Provide the [X, Y] coordinate of the cell's center where the given text is located.  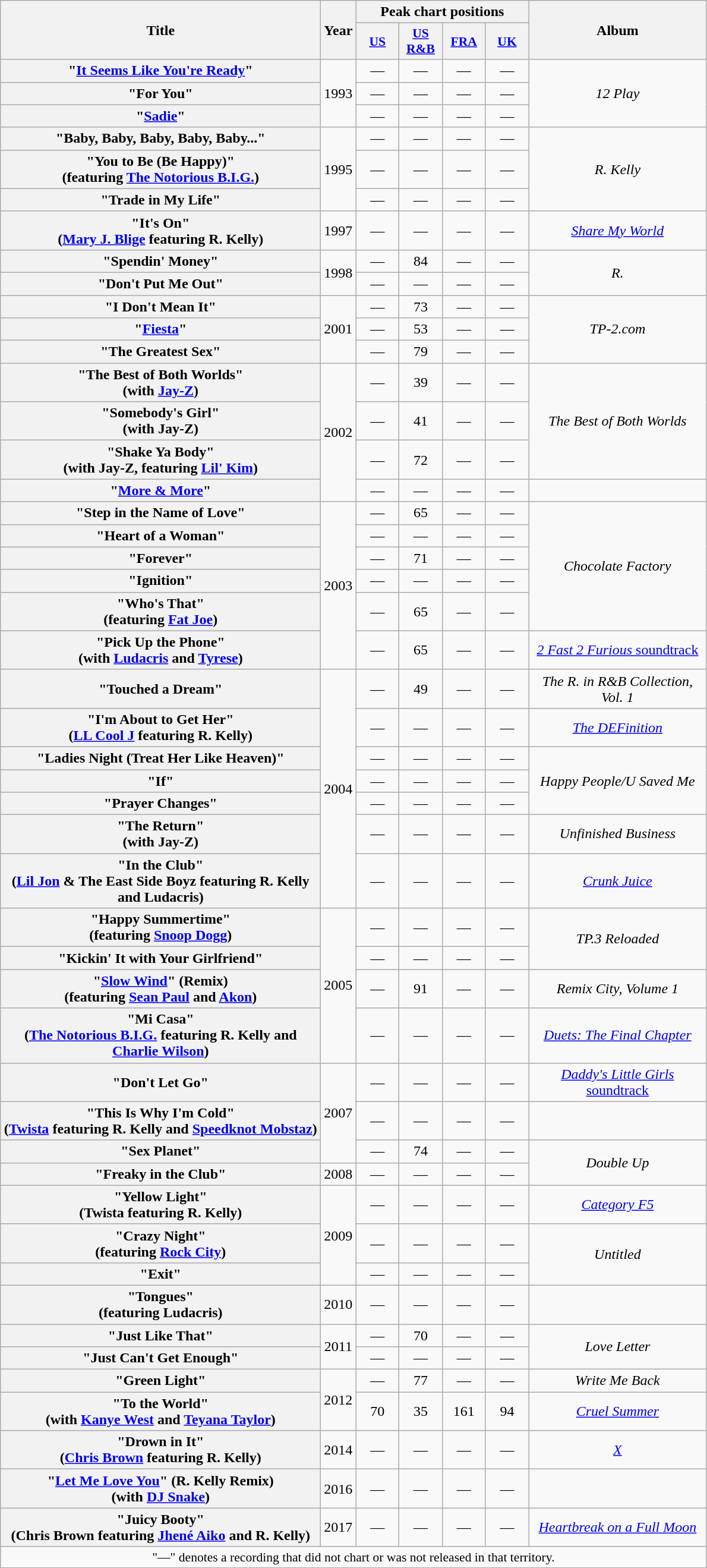
"Spendin' Money" [160, 261]
"Don't Let Go" [160, 1082]
"It Seems Like You're Ready" [160, 71]
2016 [339, 1488]
The Best of Both Worlds [618, 421]
2001 [339, 329]
"It's On"(Mary J. Blige featuring R. Kelly) [160, 231]
79 [421, 352]
"Let Me Love You" (R. Kelly Remix)(with DJ Snake) [160, 1488]
91 [421, 989]
35 [421, 1411]
"Heart of a Woman" [160, 536]
"Happy Summertime"(featuring Snoop Dogg) [160, 927]
"Touched a Dream" [160, 688]
"To the World"(with Kanye West and Teyana Taylor) [160, 1411]
"Crazy Night"(featuring Rock City) [160, 1243]
Year [339, 30]
73 [421, 306]
"Just Can't Get Enough" [160, 1358]
"Mi Casa"(The Notorious B.I.G. featuring R. Kelly and Charlie Wilson) [160, 1035]
39 [421, 383]
1997 [339, 231]
2011 [339, 1347]
1998 [339, 272]
"Green Light" [160, 1381]
"Sadie" [160, 116]
Unfinished Business [618, 835]
1995 [339, 169]
"Freaky in the Club" [160, 1174]
"Who's That"(featuring Fat Joe) [160, 611]
X [618, 1450]
"I'm About to Get Her"(LL Cool J featuring R. Kelly) [160, 728]
Double Up [618, 1163]
"Shake Ya Body"(with Jay-Z, featuring Lil' Kim) [160, 460]
Chocolate Factory [618, 566]
"Exit" [160, 1274]
Cruel Summer [618, 1411]
2009 [339, 1235]
2003 [339, 585]
"Baby, Baby, Baby, Baby, Baby..." [160, 138]
"Kickin' It with Your Girlfriend" [160, 958]
2002 [339, 433]
"More & More" [160, 490]
The DEFinition [618, 728]
Share My World [618, 231]
"Ignition" [160, 581]
Happy People/U Saved Me [618, 780]
"Slow Wind" (Remix)(featuring Sean Paul and Akon) [160, 989]
"Yellow Light"(Twista featuring R. Kelly) [160, 1204]
2004 [339, 788]
161 [463, 1411]
R. Kelly [618, 169]
FRA [463, 42]
"—" denotes a recording that did not chart or was not released in that territory. [353, 1557]
"The Greatest Sex" [160, 352]
Love Letter [618, 1347]
Title [160, 30]
2017 [339, 1528]
72 [421, 460]
2008 [339, 1174]
"Somebody's Girl"(with Jay-Z) [160, 421]
41 [421, 421]
49 [421, 688]
84 [421, 261]
12 Play [618, 93]
"Ladies Night (Treat Her Like Heaven)" [160, 758]
"This Is Why I'm Cold"(Twista featuring R. Kelly and Speedknot Mobstaz) [160, 1121]
"The Return"(with Jay-Z) [160, 835]
Crunk Juice [618, 881]
"Sex Planet" [160, 1151]
"Juicy Booty"(Chris Brown featuring Jhené Aiko and R. Kelly) [160, 1528]
UK [507, 42]
"I Don't Mean It" [160, 306]
Heartbreak on a Full Moon [618, 1528]
2 Fast 2 Furious soundtrack [618, 650]
71 [421, 558]
"Pick Up the Phone"(with Ludacris and Tyrese) [160, 650]
2005 [339, 985]
53 [421, 329]
74 [421, 1151]
2014 [339, 1450]
2010 [339, 1304]
"Drown in It"(Chris Brown featuring R. Kelly) [160, 1450]
"The Best of Both Worlds"(with Jay-Z) [160, 383]
Daddy's Little Girls soundtrack [618, 1082]
"You to Be (Be Happy)"(featuring The Notorious B.I.G.) [160, 169]
"Prayer Changes" [160, 804]
R. [618, 272]
94 [507, 1411]
Duets: The Final Chapter [618, 1035]
2012 [339, 1400]
Write Me Back [618, 1381]
77 [421, 1381]
"Forever" [160, 558]
"Just Like That" [160, 1336]
"Step in the Name of Love" [160, 513]
"Don't Put Me Out" [160, 284]
1993 [339, 93]
Category F5 [618, 1204]
The R. in R&B Collection, Vol. 1 [618, 688]
Peak chart positions [442, 12]
TP.3 Reloaded [618, 939]
TP-2.com [618, 329]
"Trade in My Life" [160, 200]
"Fiesta" [160, 329]
"If" [160, 780]
"For You" [160, 93]
2007 [339, 1113]
"In the Club"(Lil Jon & The East Side Boyz featuring R. Kelly and Ludacris) [160, 881]
Album [618, 30]
Remix City, Volume 1 [618, 989]
Untitled [618, 1254]
US [378, 42]
"Tongues"(featuring Ludacris) [160, 1304]
USR&B [421, 42]
